Detect which cell encompasses the target text, then output its [x, y] center coordinate. 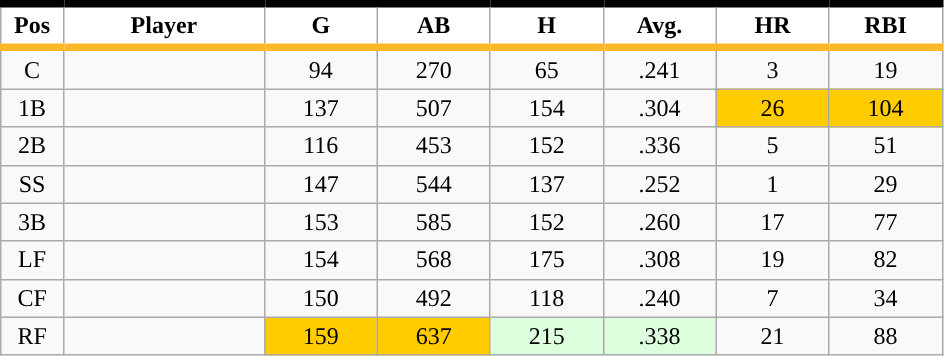
82 [886, 260]
2B [32, 146]
RBI [886, 26]
453 [434, 146]
34 [886, 298]
C [32, 68]
Pos [32, 26]
HR [772, 26]
26 [772, 108]
147 [320, 184]
159 [320, 336]
118 [546, 298]
17 [772, 222]
5 [772, 146]
585 [434, 222]
.260 [660, 222]
AB [434, 26]
65 [546, 68]
Avg. [660, 26]
116 [320, 146]
215 [546, 336]
Player [164, 26]
SS [32, 184]
CF [32, 298]
RF [32, 336]
51 [886, 146]
.240 [660, 298]
H [546, 26]
G [320, 26]
21 [772, 336]
.308 [660, 260]
88 [886, 336]
150 [320, 298]
3 [772, 68]
492 [434, 298]
LF [32, 260]
175 [546, 260]
104 [886, 108]
.304 [660, 108]
637 [434, 336]
544 [434, 184]
94 [320, 68]
153 [320, 222]
507 [434, 108]
.338 [660, 336]
270 [434, 68]
3B [32, 222]
.336 [660, 146]
1B [32, 108]
77 [886, 222]
.252 [660, 184]
568 [434, 260]
.241 [660, 68]
7 [772, 298]
1 [772, 184]
29 [886, 184]
